For the text-containing cell, return its midpoint in [X, Y] coordinate format. 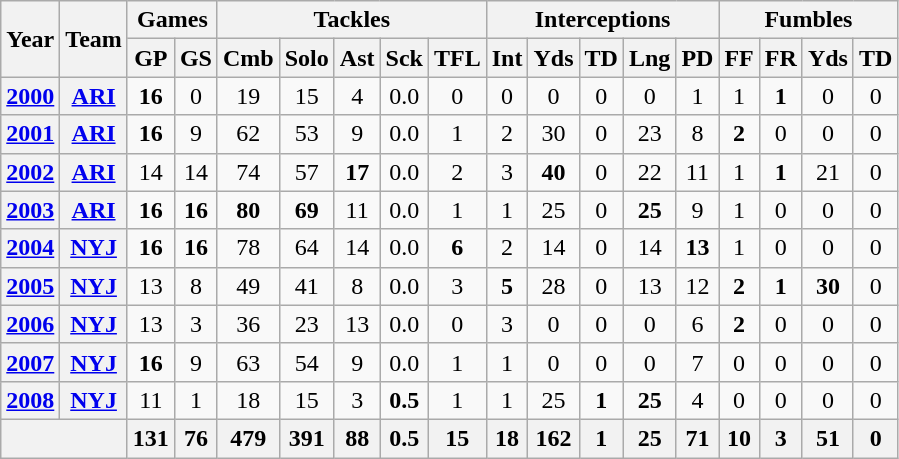
64 [306, 248]
Games [172, 20]
19 [248, 96]
62 [248, 134]
TFL [457, 58]
57 [306, 172]
2001 [30, 134]
GS [196, 58]
2004 [30, 248]
Year [30, 39]
Tackles [352, 20]
74 [248, 172]
2006 [30, 324]
78 [248, 248]
Sck [404, 58]
69 [306, 210]
76 [196, 438]
Team [94, 39]
12 [698, 286]
PD [698, 58]
54 [306, 362]
28 [554, 286]
2000 [30, 96]
49 [248, 286]
Cmb [248, 58]
53 [306, 134]
Lng [649, 58]
17 [357, 172]
10 [739, 438]
7 [698, 362]
21 [828, 172]
Solo [306, 58]
2005 [30, 286]
41 [306, 286]
71 [698, 438]
2003 [30, 210]
Fumbles [808, 20]
479 [248, 438]
2008 [30, 400]
88 [357, 438]
5 [507, 286]
22 [649, 172]
FR [780, 58]
162 [554, 438]
GP [150, 58]
40 [554, 172]
Interceptions [602, 20]
63 [248, 362]
Int [507, 58]
51 [828, 438]
131 [150, 438]
2007 [30, 362]
36 [248, 324]
Ast [357, 58]
391 [306, 438]
80 [248, 210]
2002 [30, 172]
FF [739, 58]
